For the text-containing cell, return its midpoint in [X, Y] coordinate format. 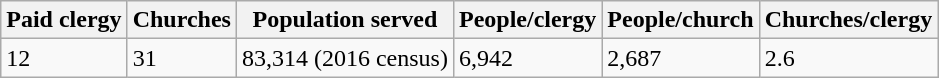
Churches/clergy [848, 20]
Population served [344, 20]
83,314 (2016 census) [344, 58]
People/church [680, 20]
12 [64, 58]
Churches [182, 20]
31 [182, 58]
2.6 [848, 58]
6,942 [527, 58]
2,687 [680, 58]
Paid clergy [64, 20]
People/clergy [527, 20]
